Identify which cell holds the provided text, then report its [x, y] central coordinate. 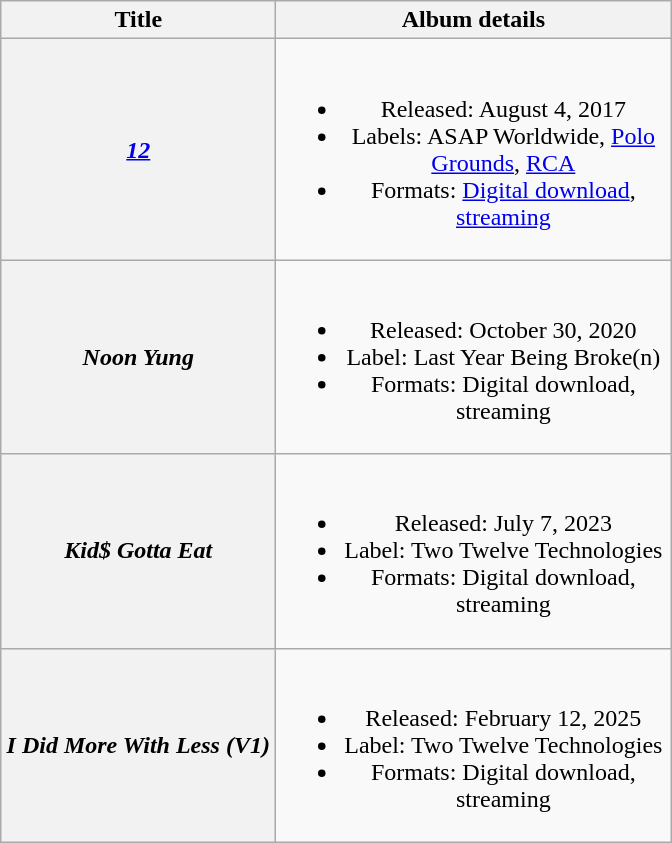
Noon Yung [138, 357]
Released: July 7, 2023Label: Two Twelve TechnologiesFormats: Digital download, streaming [474, 551]
Title [138, 20]
Released: October 30, 2020Label: Last Year Being Broke(n)Formats: Digital download, streaming [474, 357]
Kid$ Gotta Eat [138, 551]
12 [138, 150]
Released: August 4, 2017Labels: ASAP Worldwide, Polo Grounds, RCAFormats: Digital download, streaming [474, 150]
I Did More With Less (V1) [138, 745]
Released: February 12, 2025Label: Two Twelve TechnologiesFormats: Digital download, streaming [474, 745]
Album details [474, 20]
